Search for the cell housing the specified text and yield its [X, Y] center coordinate. 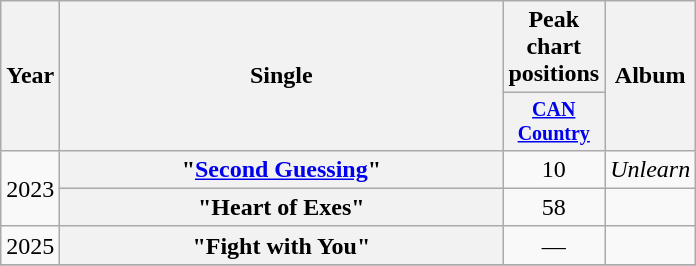
"Second Guessing" [282, 169]
2025 [30, 245]
2023 [30, 188]
CAN Country [554, 122]
Peak chart positions [554, 47]
Album [650, 76]
Single [282, 76]
Year [30, 76]
— [554, 245]
"Heart of Exes" [282, 207]
Unlearn [650, 169]
10 [554, 169]
58 [554, 207]
"Fight with You" [282, 245]
